From the cell containing the given text, extract its center point as (X, Y) coordinate. 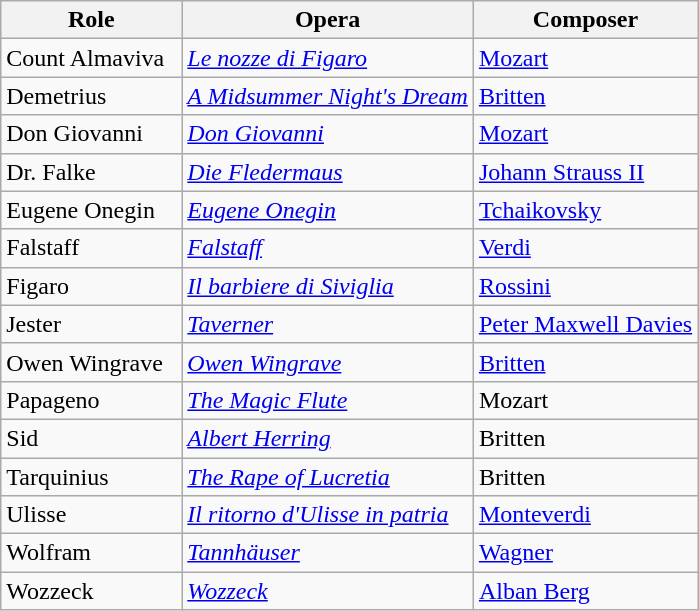
Count Almaviva (92, 58)
Albert Herring (328, 438)
Composer (585, 20)
Monteverdi (585, 515)
Papageno (92, 400)
Il ritorno d'Ulisse in patria (328, 515)
Demetrius (92, 96)
Tannhäuser (328, 553)
Rossini (585, 286)
Verdi (585, 248)
The Rape of Lucretia (328, 477)
The Magic Flute (328, 400)
Alban Berg (585, 591)
Wolfram (92, 553)
Le nozze di Figaro (328, 58)
Il barbiere di Siviglia (328, 286)
Opera (328, 20)
Jester (92, 324)
Sid (92, 438)
Die Fledermaus (328, 172)
Role (92, 20)
A Midsummer Night's Dream (328, 96)
Taverner (328, 324)
Dr. Falke (92, 172)
Ulisse (92, 515)
Johann Strauss II (585, 172)
Peter Maxwell Davies (585, 324)
Tarquinius (92, 477)
Tchaikovsky (585, 210)
Figaro (92, 286)
Wagner (585, 553)
